Capture the cell that displays the provided text and extract its (x, y) central coordinate. 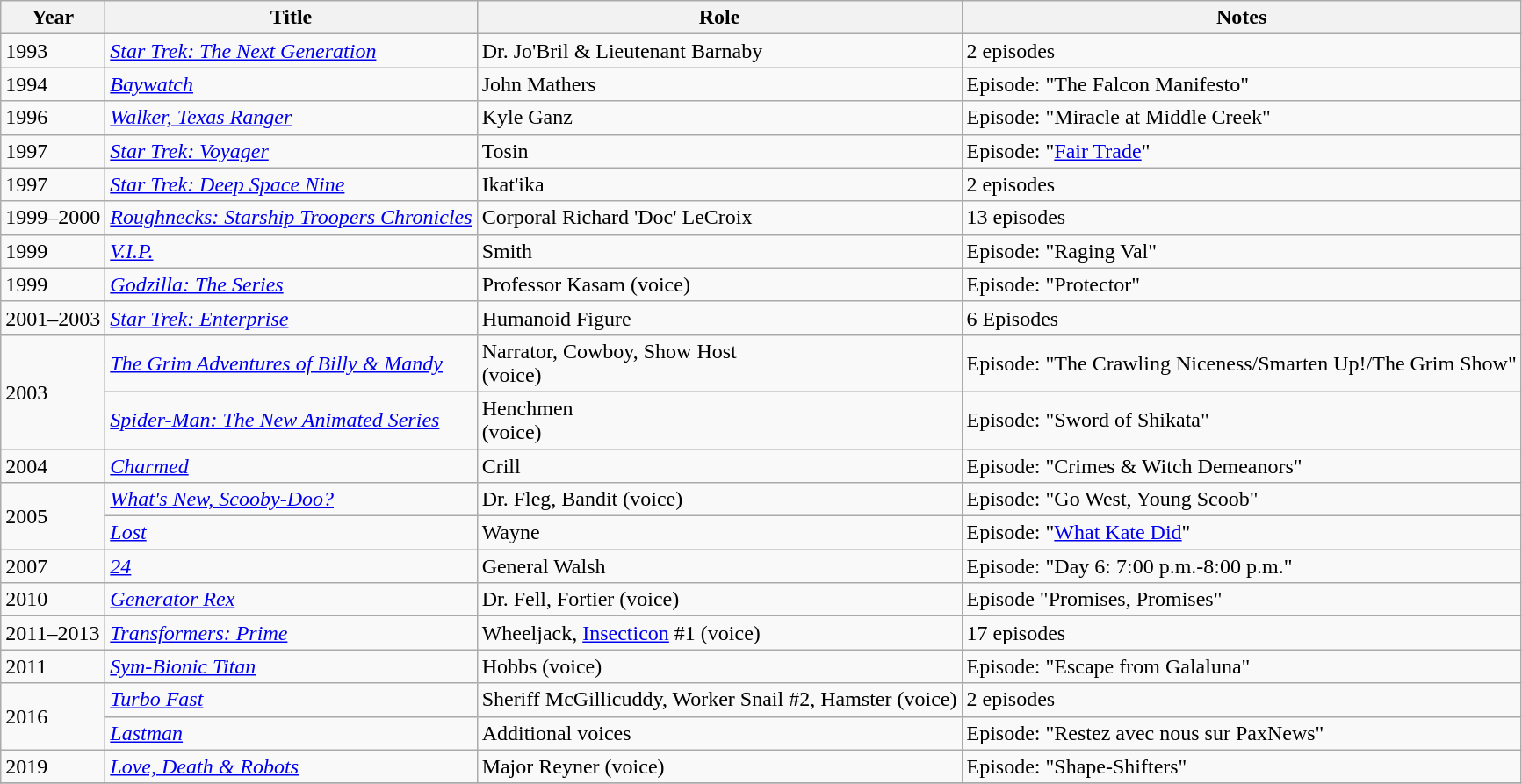
1999–2000 (53, 218)
Sym-Bionic Titan (292, 666)
13 episodes (1242, 218)
2011 (53, 666)
Love, Death & Robots (292, 766)
2019 (53, 766)
Episode: "The Falcon Manifesto" (1242, 84)
General Walsh (719, 566)
Hobbs (voice) (719, 666)
Professor Kasam (voice) (719, 284)
Additional voices (719, 733)
Lost (292, 533)
Sheriff McGillicuddy, Worker Snail #2, Hamster (voice) (719, 700)
2011–2013 (53, 633)
Major Reyner (voice) (719, 766)
Star Trek: The Next Generation (292, 51)
Episode "Promises, Promises" (1242, 600)
Corporal Richard 'Doc' LeCroix (719, 218)
Generator Rex (292, 600)
Episode: "Go West, Young Scoob" (1242, 500)
Baywatch (292, 84)
1996 (53, 118)
Wheeljack, Insecticon #1 (voice) (719, 633)
Narrator, Cowboy, Show Host (voice) (719, 363)
Godzilla: The Series (292, 284)
John Mathers (719, 84)
2007 (53, 566)
17 episodes (1242, 633)
Tosin (719, 151)
Episode: "Fair Trade" (1242, 151)
Henchmen (voice) (719, 420)
Crill (719, 466)
Star Trek: Enterprise (292, 318)
Episode: "The Crawling Niceness/Smarten Up!/The Grim Show" (1242, 363)
Episode: "Escape from Galaluna" (1242, 666)
The Grim Adventures of Billy & Mandy (292, 363)
Episode: "Day 6: 7:00 p.m.-8:00 p.m." (1242, 566)
Episode: "Sword of Shikata" (1242, 420)
Lastman (292, 733)
2001–2003 (53, 318)
Star Trek: Deep Space Nine (292, 184)
Dr. Fell, Fortier (voice) (719, 600)
V.I.P. (292, 251)
Spider-Man: The New Animated Series (292, 420)
Star Trek: Voyager (292, 151)
Role (719, 18)
2016 (53, 716)
24 (292, 566)
Roughnecks: Starship Troopers Chronicles (292, 218)
Episode: "Protector" (1242, 284)
Humanoid Figure (719, 318)
Wayne (719, 533)
2005 (53, 516)
2010 (53, 600)
Kyle Ganz (719, 118)
2003 (53, 392)
Episode: "What Kate Did" (1242, 533)
2004 (53, 466)
Dr. Fleg, Bandit (voice) (719, 500)
1993 (53, 51)
Ikat'ika (719, 184)
Smith (719, 251)
Title (292, 18)
Year (53, 18)
Walker, Texas Ranger (292, 118)
Episode: "Miracle at Middle Creek" (1242, 118)
Transformers: Prime (292, 633)
Dr. Jo'Bril & Lieutenant Barnaby (719, 51)
Turbo Fast (292, 700)
What's New, Scooby-Doo? (292, 500)
Episode: "Restez avec nous sur PaxNews" (1242, 733)
Episode: "Crimes & Witch Demeanors" (1242, 466)
Charmed (292, 466)
Episode: "Shape-Shifters" (1242, 766)
6 Episodes (1242, 318)
1994 (53, 84)
Notes (1242, 18)
Episode: "Raging Val" (1242, 251)
